Provide the (X, Y) coordinate of the cell's center where the given text is located.  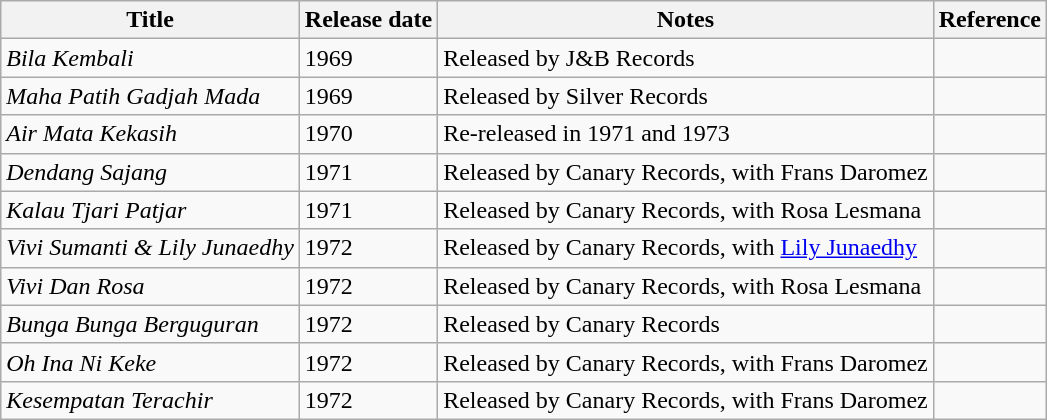
Released by Canary Records (686, 324)
Re-released in 1971 and 1973 (686, 134)
Vivi Sumanti & Lily Junaedhy (150, 248)
Vivi Dan Rosa (150, 286)
Release date (368, 20)
Kalau Tjari Patjar (150, 210)
Notes (686, 20)
Title (150, 20)
Bunga Bunga Berguguran (150, 324)
Released by J&B Records (686, 58)
Released by Silver Records (686, 96)
Dendang Sajang (150, 172)
Kesempatan Terachir (150, 400)
Reference (990, 20)
Bila Kembali (150, 58)
Released by Canary Records, with Lily Junaedhy (686, 248)
1970 (368, 134)
Maha Patih Gadjah Mada (150, 96)
Oh Ina Ni Keke (150, 362)
Air Mata Kekasih (150, 134)
